Extract the [x, y] coordinate from the center of the cell holding the provided text.  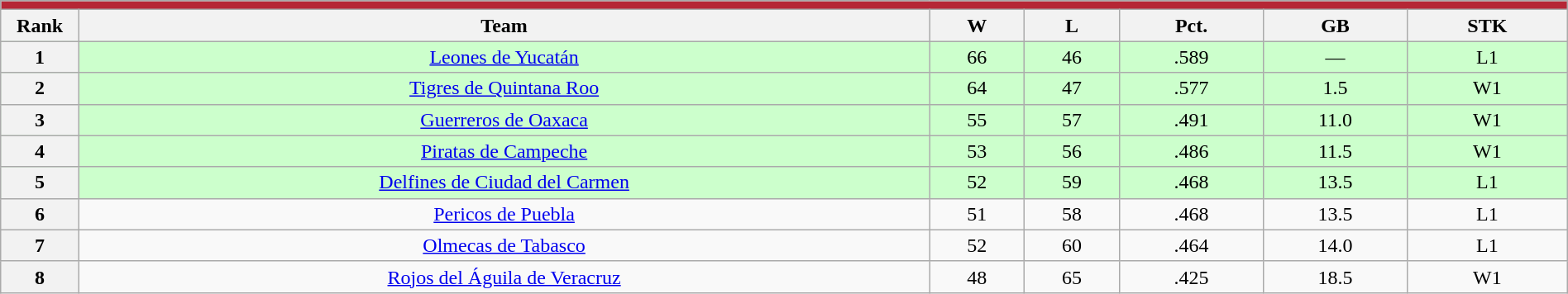
14.0 [1336, 245]
Leones de Yucatán [504, 57]
5 [40, 183]
Rojos del Águila de Veracruz [504, 277]
Piratas de Campeche [504, 151]
.425 [1192, 277]
66 [978, 57]
1.5 [1336, 88]
.589 [1192, 57]
Delfines de Ciudad del Carmen [504, 183]
.577 [1192, 88]
6 [40, 214]
Team [504, 26]
Rank [40, 26]
8 [40, 277]
48 [978, 277]
47 [1072, 88]
58 [1072, 214]
59 [1072, 183]
57 [1072, 120]
65 [1072, 277]
51 [978, 214]
7 [40, 245]
55 [978, 120]
.464 [1192, 245]
.486 [1192, 151]
Pericos de Puebla [504, 214]
L [1072, 26]
Tigres de Quintana Roo [504, 88]
4 [40, 151]
STK [1487, 26]
— [1336, 57]
64 [978, 88]
11.0 [1336, 120]
60 [1072, 245]
46 [1072, 57]
GB [1336, 26]
W [978, 26]
53 [978, 151]
18.5 [1336, 277]
Pct. [1192, 26]
.491 [1192, 120]
56 [1072, 151]
Guerreros de Oaxaca [504, 120]
11.5 [1336, 151]
Olmecas de Tabasco [504, 245]
1 [40, 57]
3 [40, 120]
2 [40, 88]
